Extract the (x, y) coordinate from the center of the cell holding the provided text.  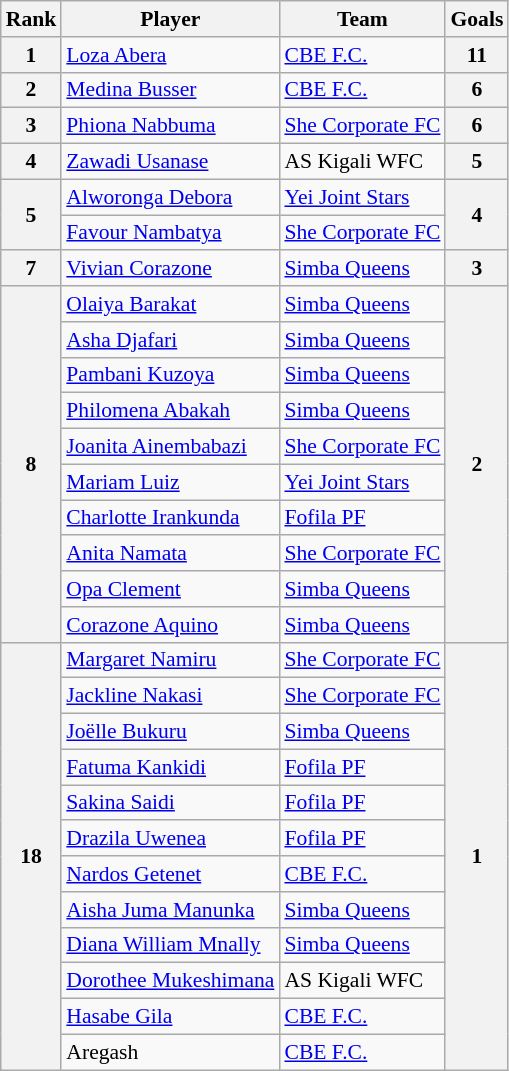
Loza Abera (170, 55)
Team (362, 19)
Rank (32, 19)
Mariam Luiz (170, 482)
8 (32, 464)
Alworonga Debora (170, 197)
11 (476, 55)
Charlotte Irankunda (170, 518)
Joëlle Bukuru (170, 732)
Anita Namata (170, 554)
Corazone Aquino (170, 625)
Jackline Nakasi (170, 696)
Margaret Namiru (170, 660)
Hasabe Gila (170, 1017)
Philomena Abakah (170, 411)
Opa Clement (170, 589)
Phiona Nabbuma (170, 126)
Player (170, 19)
Aregash (170, 1052)
Sakina Saidi (170, 803)
Aisha Juma Manunka (170, 910)
7 (32, 269)
Vivian Corazone (170, 269)
Drazila Uwenea (170, 839)
Fatuma Kankidi (170, 767)
Nardos Getenet (170, 874)
Diana William Mnally (170, 945)
Olaiya Barakat (170, 304)
Asha Djafari (170, 340)
Dorothee Mukeshimana (170, 981)
Medina Busser (170, 90)
18 (32, 856)
Goals (476, 19)
Favour Nambatya (170, 233)
Zawadi Usanase (170, 162)
Joanita Ainembabazi (170, 447)
Pambani Kuzoya (170, 375)
